Detect which cell encompasses the target text, then output its (X, Y) center coordinate. 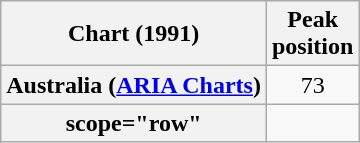
73 (312, 85)
Australia (ARIA Charts) (134, 85)
scope="row" (134, 123)
Peakposition (312, 34)
Chart (1991) (134, 34)
